For the text-containing cell, return its midpoint in (X, Y) coordinate format. 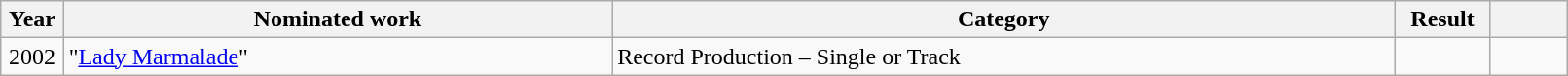
Category (1004, 19)
Record Production – Single or Track (1004, 57)
"Lady Marmalade" (338, 57)
Result (1442, 19)
Year (32, 19)
Nominated work (338, 19)
2002 (32, 57)
